Output the [x, y] coordinate of the center of the cell containing the given text.  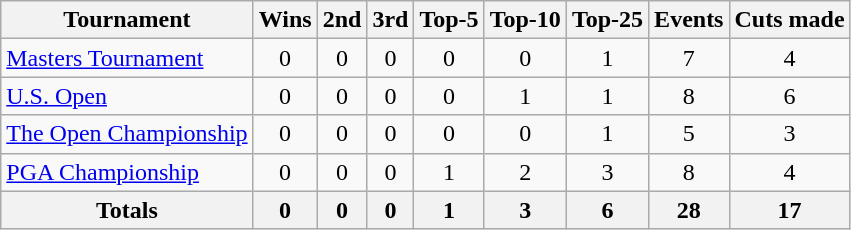
Cuts made [790, 20]
2nd [342, 20]
3rd [390, 20]
Totals [127, 210]
Masters Tournament [127, 58]
Wins [285, 20]
5 [689, 134]
Top-5 [449, 20]
The Open Championship [127, 134]
7 [689, 58]
Tournament [127, 20]
Events [689, 20]
PGA Championship [127, 172]
2 [525, 172]
17 [790, 210]
Top-25 [607, 20]
28 [689, 210]
U.S. Open [127, 96]
Top-10 [525, 20]
